Find where the given text appears and provide that cell's center as [x, y] coordinate. 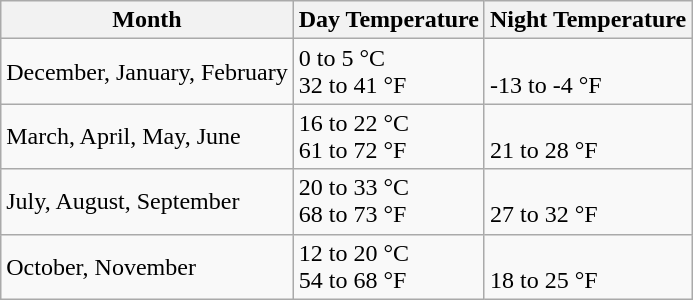
16 to 22 °C61 to 72 °F [388, 136]
27 to 32 °F [588, 202]
21 to 28 °F [588, 136]
0 to 5 °C32 to 41 °F [388, 72]
Day Temperature [388, 20]
20 to 33 °C68 to 73 °F [388, 202]
Month [147, 20]
-13 to -4 °F [588, 72]
Night Temperature [588, 20]
July, August, September [147, 202]
December, January, February [147, 72]
18 to 25 °F [588, 266]
October, November [147, 266]
March, April, May, June [147, 136]
12 to 20 °C54 to 68 °F [388, 266]
